Output the [X, Y] coordinate of the center of the cell containing the given text.  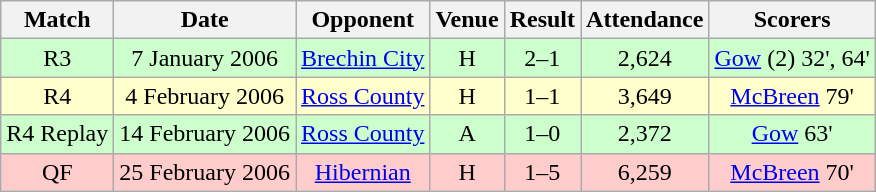
Venue [467, 20]
1–5 [542, 172]
Result [542, 20]
McBreen 70' [792, 172]
7 January 2006 [205, 58]
QF [58, 172]
2–1 [542, 58]
4 February 2006 [205, 96]
Match [58, 20]
6,259 [645, 172]
R4 Replay [58, 134]
A [467, 134]
Date [205, 20]
Gow 63' [792, 134]
R3 [58, 58]
R4 [58, 96]
25 February 2006 [205, 172]
McBreen 79' [792, 96]
Attendance [645, 20]
Opponent [363, 20]
2,624 [645, 58]
Scorers [792, 20]
2,372 [645, 134]
1–1 [542, 96]
Hibernian [363, 172]
3,649 [645, 96]
Gow (2) 32', 64' [792, 58]
Brechin City [363, 58]
1–0 [542, 134]
14 February 2006 [205, 134]
